Return the (X, Y) coordinate for the center point of the cell that contains the specified text.  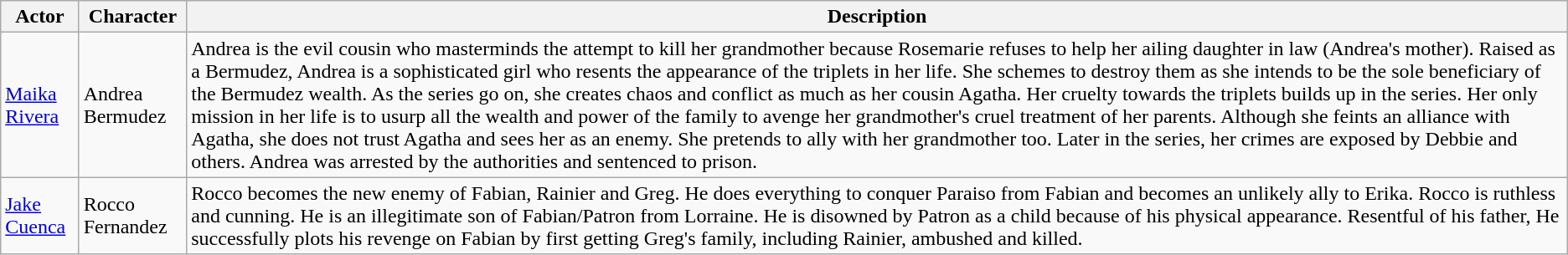
Rocco Fernandez (132, 216)
Andrea Bermudez (132, 105)
Maika Rivera (40, 105)
Actor (40, 17)
Jake Cuenca (40, 216)
Character (132, 17)
Description (877, 17)
